Capture the cell that displays the provided text and extract its [x, y] central coordinate. 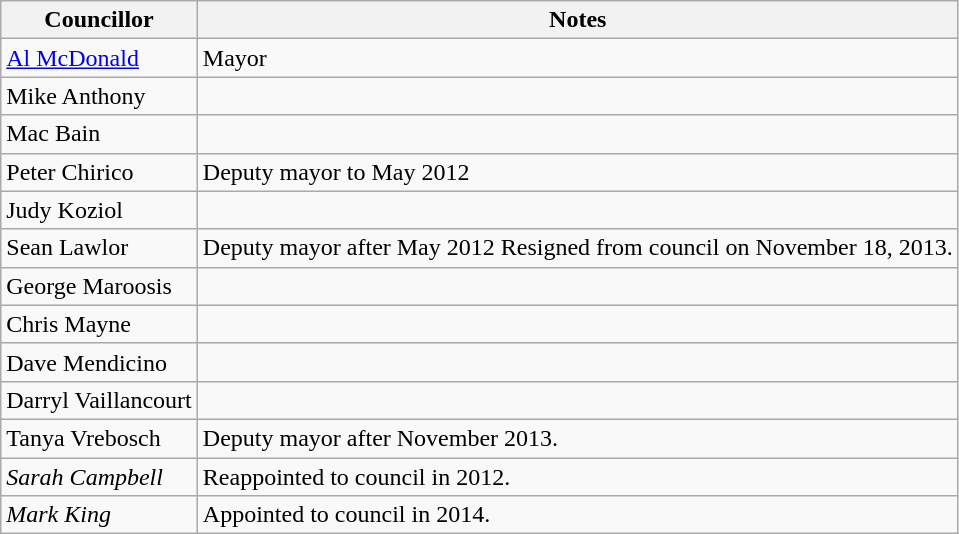
Mike Anthony [100, 96]
Judy Koziol [100, 210]
Sarah Campbell [100, 477]
Deputy mayor after November 2013. [578, 438]
Sean Lawlor [100, 248]
Mark King [100, 515]
Deputy mayor after May 2012 Resigned from council on November 18, 2013. [578, 248]
Tanya Vrebosch [100, 438]
Al McDonald [100, 58]
Councillor [100, 20]
Chris Mayne [100, 324]
Notes [578, 20]
Mayor [578, 58]
Darryl Vaillancourt [100, 400]
Deputy mayor to May 2012 [578, 172]
Mac Bain [100, 134]
Peter Chirico [100, 172]
Reappointed to council in 2012. [578, 477]
George Maroosis [100, 286]
Appointed to council in 2014. [578, 515]
Dave Mendicino [100, 362]
